Pinpoint the cell where the given text exists, returning its (X, Y) midpoint coordinate. 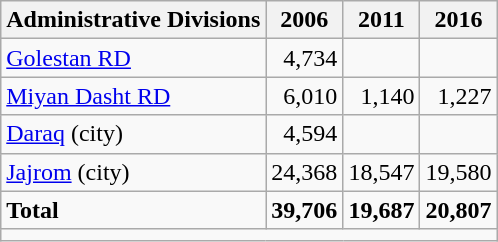
20,807 (458, 210)
18,547 (382, 172)
Administrative Divisions (134, 20)
24,368 (304, 172)
2016 (458, 20)
39,706 (304, 210)
Total (134, 210)
19,687 (382, 210)
4,594 (304, 134)
Golestan RD (134, 58)
1,227 (458, 96)
Miyan Dasht RD (134, 96)
1,140 (382, 96)
6,010 (304, 96)
4,734 (304, 58)
Daraq (city) (134, 134)
19,580 (458, 172)
2006 (304, 20)
2011 (382, 20)
Jajrom (city) (134, 172)
